Provide the [x, y] coordinate of the cell's center where the given text is located.  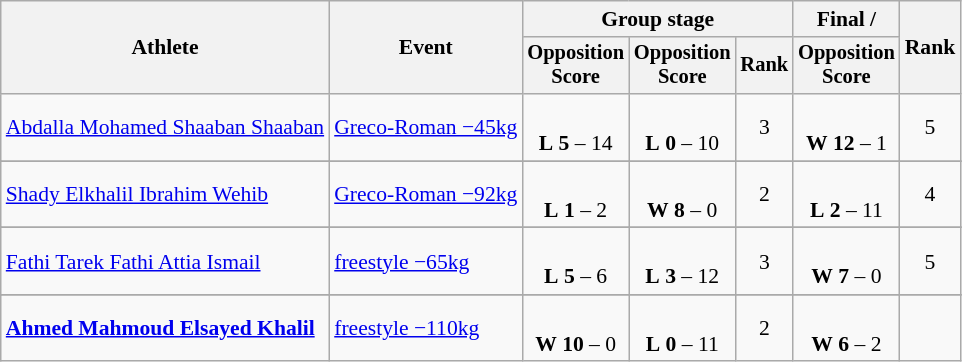
L 3 – 12 [682, 262]
L 0 – 11 [682, 328]
Shady Elkhalil Ibrahim Wehib [165, 194]
Greco-Roman −92kg [426, 194]
L 2 – 11 [846, 194]
Abdalla Mohamed Shaaban Shaaban [165, 128]
freestyle −65kg [426, 262]
Event [426, 48]
L 1 – 2 [576, 194]
Athlete [165, 48]
Ahmed Mahmoud Elsayed Khalil [165, 328]
L 0 – 10 [682, 128]
W 12 – 1 [846, 128]
L 5 – 14 [576, 128]
W 8 – 0 [682, 194]
Fathi Tarek Fathi Attia Ismail [165, 262]
W 10 – 0 [576, 328]
4 [930, 194]
W 6 – 2 [846, 328]
freestyle −110kg [426, 328]
Greco-Roman −45kg [426, 128]
L 5 – 6 [576, 262]
Final / [846, 19]
Group stage [658, 19]
W 7 – 0 [846, 262]
